Scan for the cell matching the given text and deliver its [x, y] coordinate at center. 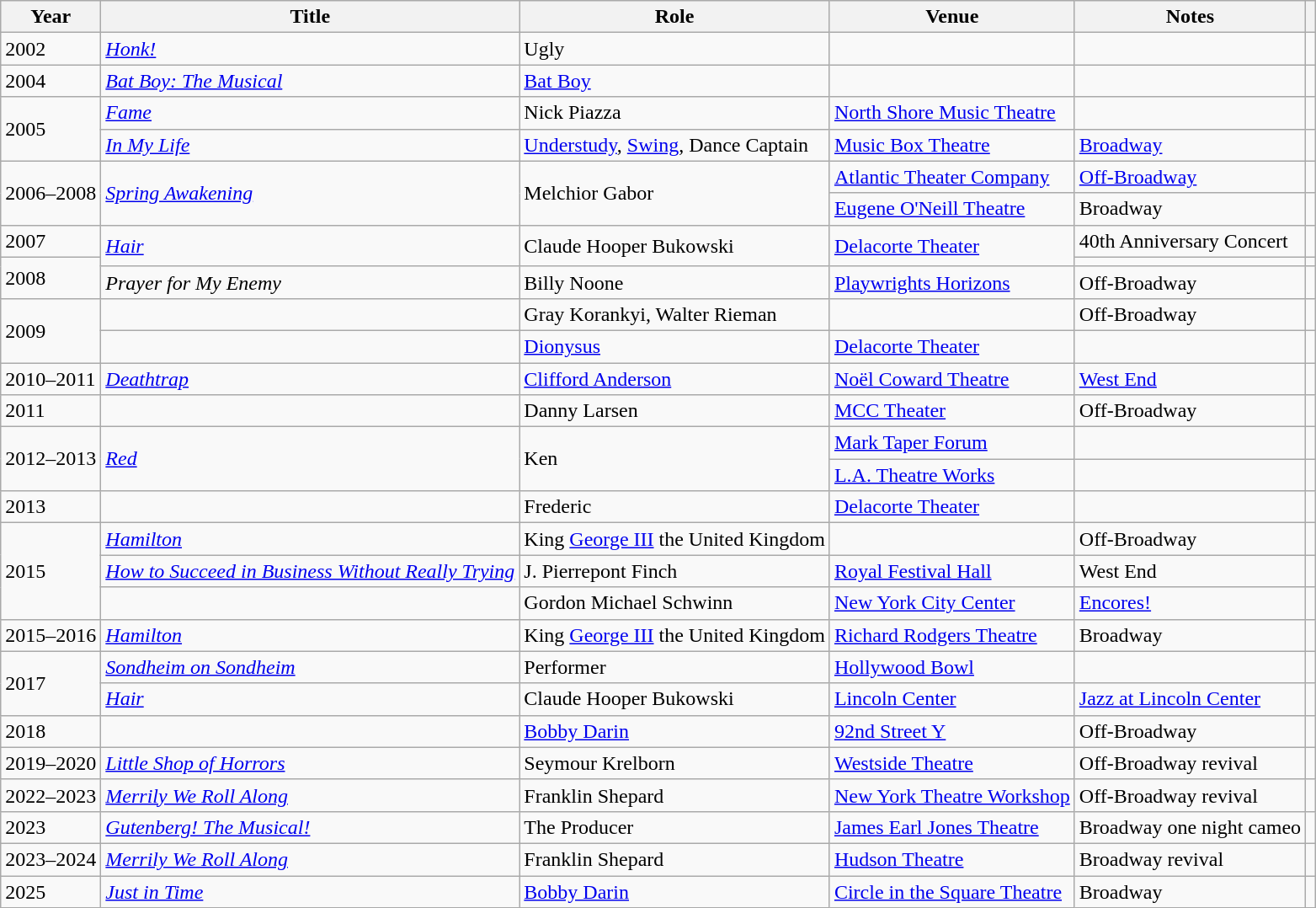
2008 [51, 278]
Billy Noone [675, 282]
Red [310, 459]
Broadway one night cameo [1190, 827]
The Producer [675, 827]
Ugly [675, 49]
New York Theatre Workshop [951, 795]
New York City Center [951, 603]
Sondheim on Sondheim [310, 667]
2025 [51, 892]
Danny Larsen [675, 411]
2018 [51, 731]
MCC Theater [951, 411]
Little Shop of Horrors [310, 763]
2023 [51, 827]
Dionysus [675, 346]
Music Box Theatre [951, 145]
2012–2013 [51, 459]
Hudson Theatre [951, 859]
92nd Street Y [951, 731]
Just in Time [310, 892]
North Shore Music Theatre [951, 113]
Lincoln Center [951, 699]
L.A. Theatre Works [951, 475]
Broadway revival [1190, 859]
Notes [1190, 17]
2023–2024 [51, 859]
Jazz at Lincoln Center [1190, 699]
Year [51, 17]
Performer [675, 667]
2007 [51, 241]
Ken [675, 459]
2011 [51, 411]
Westside Theatre [951, 763]
Prayer for My Enemy [310, 282]
Honk! [310, 49]
Gordon Michael Schwinn [675, 603]
2015 [51, 571]
2015–2016 [51, 635]
In My Life [310, 145]
James Earl Jones Theatre [951, 827]
Circle in the Square Theatre [951, 892]
2004 [51, 81]
Venue [951, 17]
2010–2011 [51, 378]
Title [310, 17]
Gray Korankyi, Walter Rieman [675, 314]
How to Succeed in Business Without Really Trying [310, 571]
Encores! [1190, 603]
Bat Boy [675, 81]
Role [675, 17]
2005 [51, 129]
Clifford Anderson [675, 378]
2002 [51, 49]
2017 [51, 683]
2006–2008 [51, 193]
Frederic [675, 507]
2022–2023 [51, 795]
Deathtrap [310, 378]
Richard Rodgers Theatre [951, 635]
Bat Boy: The Musical [310, 81]
J. Pierrepont Finch [675, 571]
2009 [51, 330]
Gutenberg! The Musical! [310, 827]
Melchior Gabor [675, 193]
2019–2020 [51, 763]
Spring Awakening [310, 193]
Nick Piazza [675, 113]
Eugene O'Neill Theatre [951, 209]
Fame [310, 113]
2013 [51, 507]
Mark Taper Forum [951, 443]
Atlantic Theater Company [951, 177]
Understudy, Swing, Dance Captain [675, 145]
40th Anniversary Concert [1190, 241]
Noël Coward Theatre [951, 378]
Royal Festival Hall [951, 571]
Seymour Krelborn [675, 763]
Playwrights Horizons [951, 282]
Hollywood Bowl [951, 667]
